Extract the [X, Y] coordinate from the center of the cell holding the provided text.  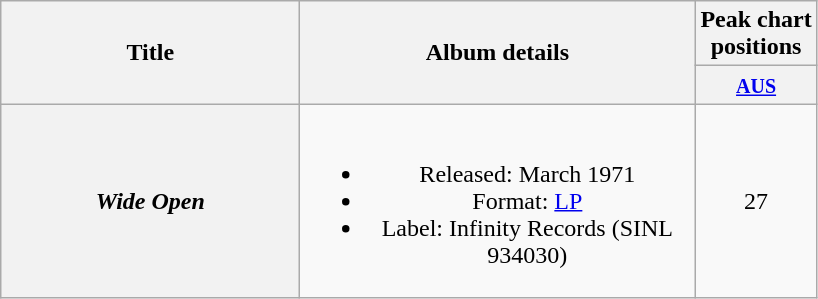
27 [756, 201]
AUS [756, 85]
Wide Open [150, 201]
Title [150, 52]
Peak chartpositions [756, 34]
Album details [498, 52]
Released: March 1971Format: LPLabel: Infinity Records (SINL 934030) [498, 201]
